Detect which cell encompasses the target text, then output its [X, Y] center coordinate. 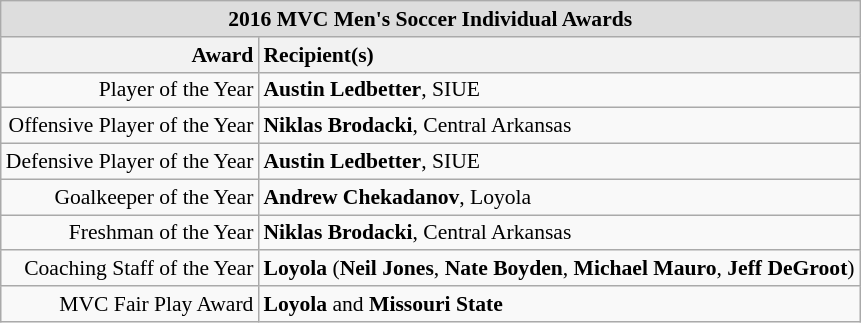
Player of the Year [130, 90]
Andrew Chekadanov, Loyola [558, 197]
Freshman of the Year [130, 233]
Award [130, 55]
Recipient(s) [558, 55]
2016 MVC Men's Soccer Individual Awards [430, 19]
Coaching Staff of the Year [130, 269]
Loyola and Missouri State [558, 304]
Loyola (Neil Jones, Nate Boyden, Michael Mauro, Jeff DeGroot) [558, 269]
MVC Fair Play Award [130, 304]
Goalkeeper of the Year [130, 197]
Defensive Player of the Year [130, 162]
Offensive Player of the Year [130, 126]
